Identify which cell holds the provided text, then report its [X, Y] central coordinate. 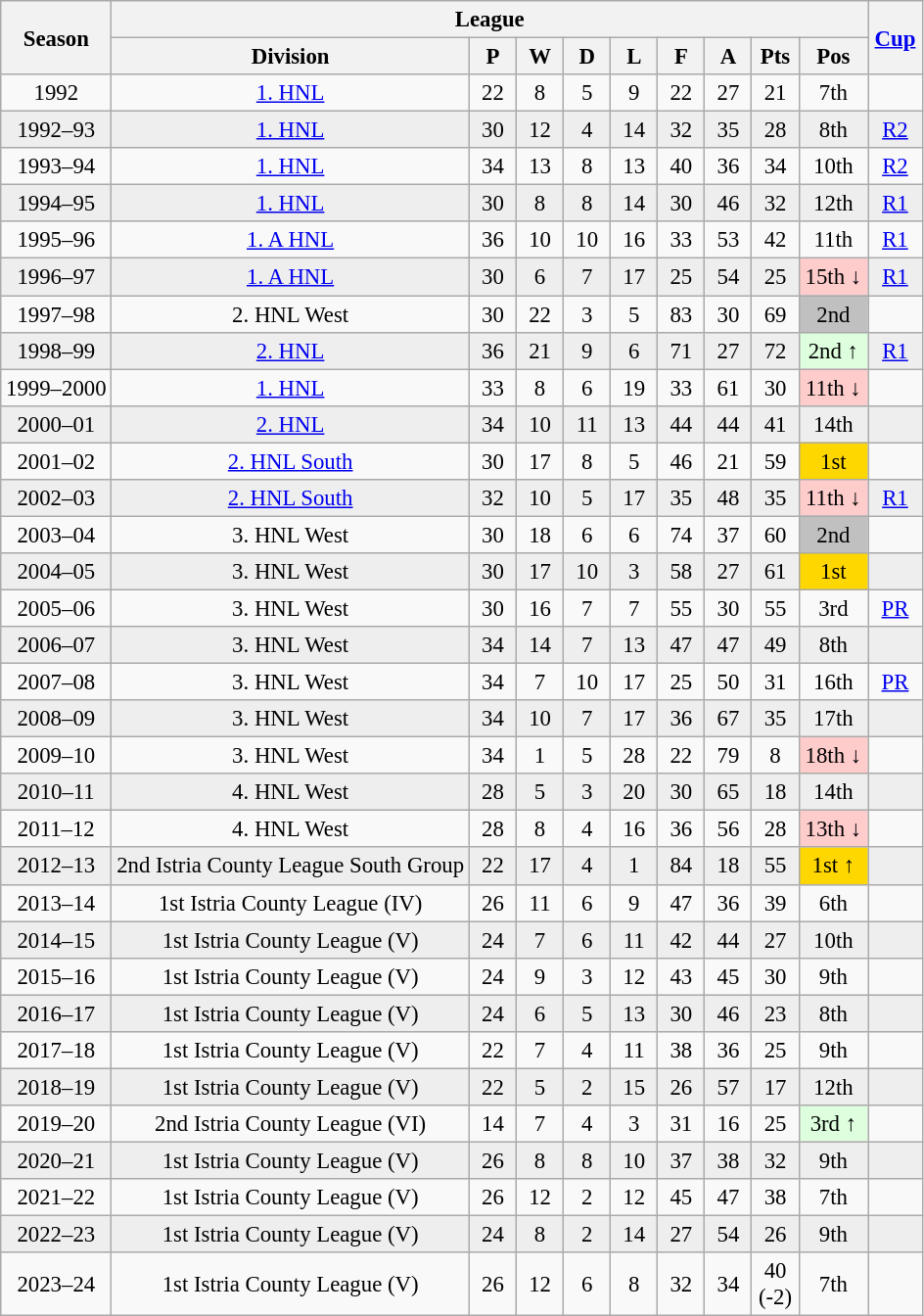
2017–18 [57, 1051]
23 [775, 1013]
2014–15 [57, 940]
74 [681, 535]
15th ↓ [834, 277]
2015–16 [57, 976]
40 [681, 166]
2019–20 [57, 1124]
49 [775, 645]
1997–98 [57, 314]
2nd ↑ [834, 351]
56 [728, 829]
L [634, 57]
2011–12 [57, 829]
1998–99 [57, 351]
3rd ↑ [834, 1124]
Pos [834, 57]
2021–22 [57, 1198]
2006–07 [57, 645]
2012–13 [57, 867]
1st Istria County League (IV) [291, 903]
P [492, 57]
2003–04 [57, 535]
A [728, 57]
15 [634, 1087]
2022–23 [57, 1235]
1992 [57, 93]
1996–97 [57, 277]
2016–17 [57, 1013]
58 [681, 572]
43 [681, 976]
1st ↑ [834, 867]
D [587, 57]
2nd Istria County League (VI) [291, 1124]
2004–05 [57, 572]
13th ↓ [834, 829]
60 [775, 535]
2nd Istria County League South Group [291, 867]
72 [775, 351]
W [540, 57]
2010–11 [57, 792]
20 [634, 792]
Pts [775, 57]
71 [681, 351]
65 [728, 792]
1992–93 [57, 130]
57 [728, 1087]
League [489, 20]
83 [681, 314]
40 (-2) [775, 1285]
39 [775, 903]
2020–21 [57, 1160]
50 [728, 682]
11th [834, 240]
2005–06 [57, 608]
69 [775, 314]
6th [834, 903]
17th [834, 719]
48 [728, 498]
2009–10 [57, 756]
2018–19 [57, 1087]
53 [728, 240]
3rd [834, 608]
84 [681, 867]
67 [728, 719]
16th [834, 682]
2000–01 [57, 424]
19 [634, 388]
F [681, 57]
Season [57, 37]
1995–96 [57, 240]
18th ↓ [834, 756]
2023–24 [57, 1285]
41 [775, 424]
79 [728, 756]
2013–14 [57, 903]
Division [291, 57]
59 [775, 461]
1994–95 [57, 204]
2007–08 [57, 682]
2008–09 [57, 719]
Cup [896, 37]
1993–94 [57, 166]
2002–03 [57, 498]
2. HNL West [291, 314]
1999–2000 [57, 388]
2001–02 [57, 461]
